Detect which cell encompasses the target text, then output its (x, y) center coordinate. 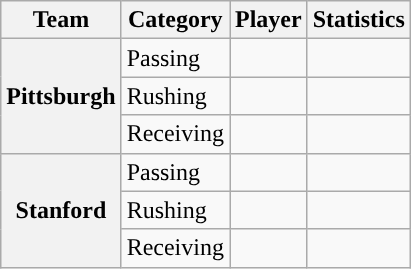
Team (61, 20)
Category (175, 20)
Stanford (61, 210)
Player (269, 20)
Statistics (358, 20)
Pittsburgh (61, 96)
